Search for the cell housing the specified text and yield its (X, Y) center coordinate. 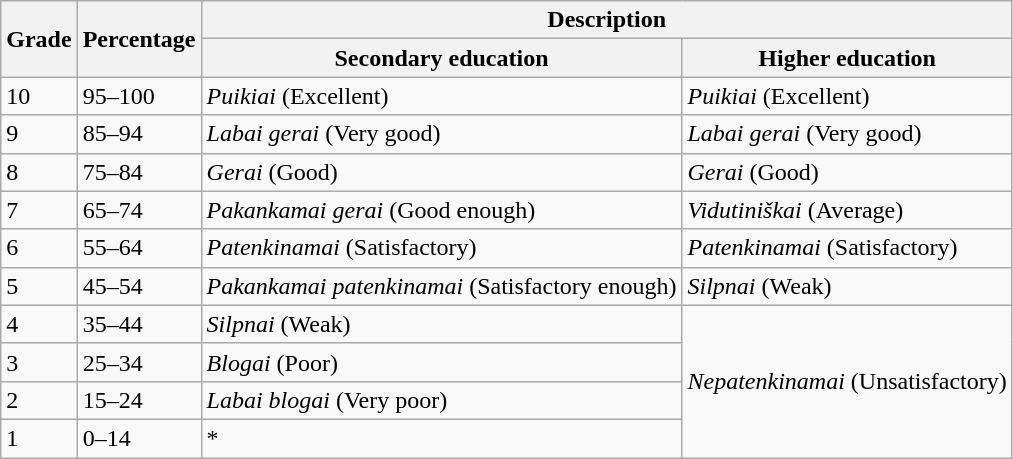
Secondary education (442, 58)
75–84 (139, 172)
Labai blogai (Very poor) (442, 400)
10 (39, 96)
85–94 (139, 134)
25–34 (139, 362)
35–44 (139, 324)
0–14 (139, 438)
9 (39, 134)
Nepatenkinamai (Unsatisfactory) (847, 381)
Pakankamai gerai (Good enough) (442, 210)
Blogai (Poor) (442, 362)
2 (39, 400)
6 (39, 248)
7 (39, 210)
4 (39, 324)
Pakankamai patenkinamai (Satisfactory enough) (442, 286)
15–24 (139, 400)
65–74 (139, 210)
3 (39, 362)
45–54 (139, 286)
8 (39, 172)
Description (606, 20)
Grade (39, 39)
Higher education (847, 58)
55–64 (139, 248)
5 (39, 286)
* (442, 438)
95–100 (139, 96)
Vidutiniškai (Average) (847, 210)
Percentage (139, 39)
1 (39, 438)
